Determine the [X, Y] coordinate at the center of the cell enclosing the given text.  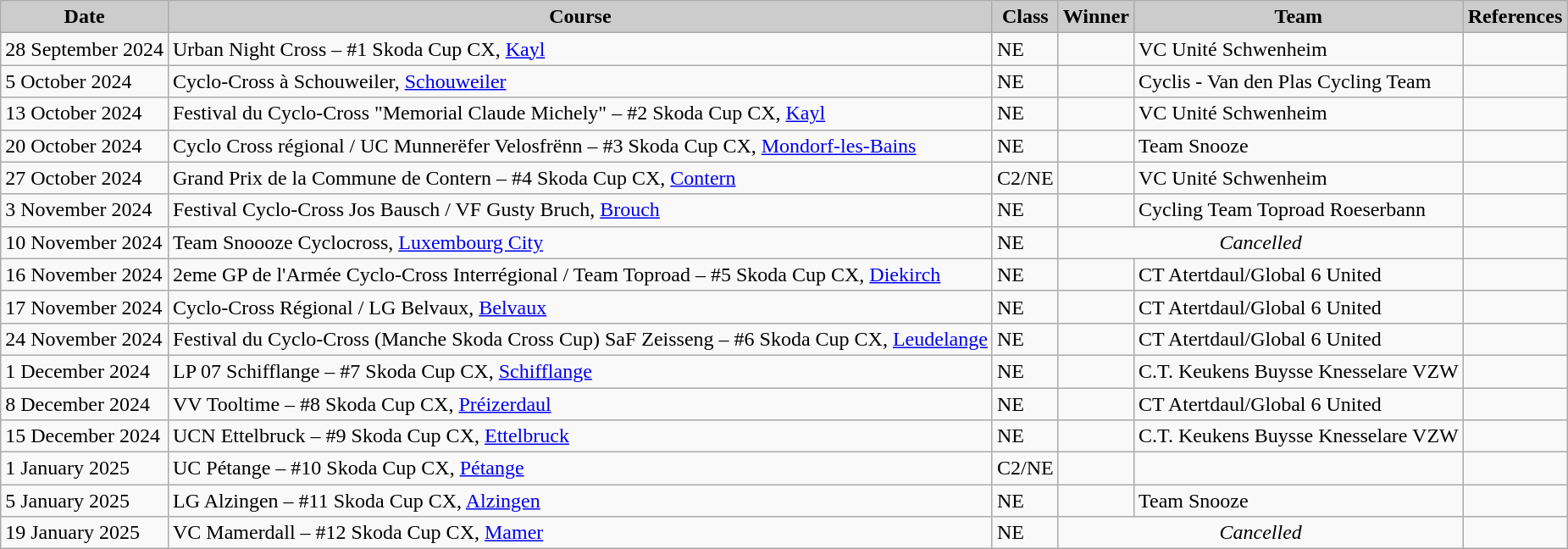
VC Mamerdall – #12 Skoda Cup CX, Mamer [579, 533]
References [1515, 17]
16 November 2024 [85, 274]
8 December 2024 [85, 404]
1 January 2025 [85, 469]
LG Alzingen – #11 Skoda Cup CX, Alzingen [579, 501]
5 January 2025 [85, 501]
Winner [1096, 17]
Festival du Cyclo-Cross "Memorial Claude Michely" – #2 Skoda Cup CX, Kayl [579, 114]
20 October 2024 [85, 146]
Festival Cyclo-Cross Jos Bausch / VF Gusty Bruch, Brouch [579, 210]
17 November 2024 [85, 307]
Cycling Team Toproad Roeserbann [1298, 210]
10 November 2024 [85, 242]
Team Snoooze Cyclocross, Luxembourg City [579, 242]
Class [1025, 17]
Urban Night Cross – #1 Skoda Cup CX, Kayl [579, 49]
3 November 2024 [85, 210]
Festival du Cyclo-Cross (Manche Skoda Cross Cup) SaF Zeisseng – #6 Skoda Cup CX, Leudelange [579, 339]
15 December 2024 [85, 436]
28 September 2024 [85, 49]
Cyclis - Van den Plas Cycling Team [1298, 81]
24 November 2024 [85, 339]
Cyclo-Cross Régional / LG Belvaux, Belvaux [579, 307]
5 October 2024 [85, 81]
Course [579, 17]
1 December 2024 [85, 371]
13 October 2024 [85, 114]
UCN Ettelbruck – #9 Skoda Cup CX, Ettelbruck [579, 436]
Cyclo-Cross à Schouweiler, Schouweiler [579, 81]
LP 07 Schifflange – #7 Skoda Cup CX, Schifflange [579, 371]
2eme GP de l'Armée Cyclo-Cross Interrégional / Team Toproad – #5 Skoda Cup CX, Diekirch [579, 274]
UC Pétange – #10 Skoda Cup CX, Pétange [579, 469]
VV Tooltime – #8 Skoda Cup CX, Préizerdaul [579, 404]
Cyclo Cross régional / UC Munnerëfer Velosfrënn – #3 Skoda Cup CX, Mondorf-les-Bains [579, 146]
Team [1298, 17]
19 January 2025 [85, 533]
Date [85, 17]
27 October 2024 [85, 178]
Grand Prix de la Commune de Contern – #4 Skoda Cup CX, Contern [579, 178]
